Capture the cell that displays the provided text and extract its [X, Y] central coordinate. 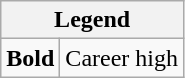
Career high [122, 58]
Bold [30, 58]
Legend [92, 20]
